Return the [x, y] coordinate for the center point of the cell that contains the specified text.  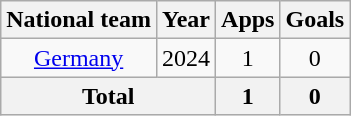
Germany [79, 58]
2024 [186, 58]
Total [108, 96]
Year [186, 20]
Apps [248, 20]
National team [79, 20]
Goals [315, 20]
